Detect which cell encompasses the target text, then output its [x, y] center coordinate. 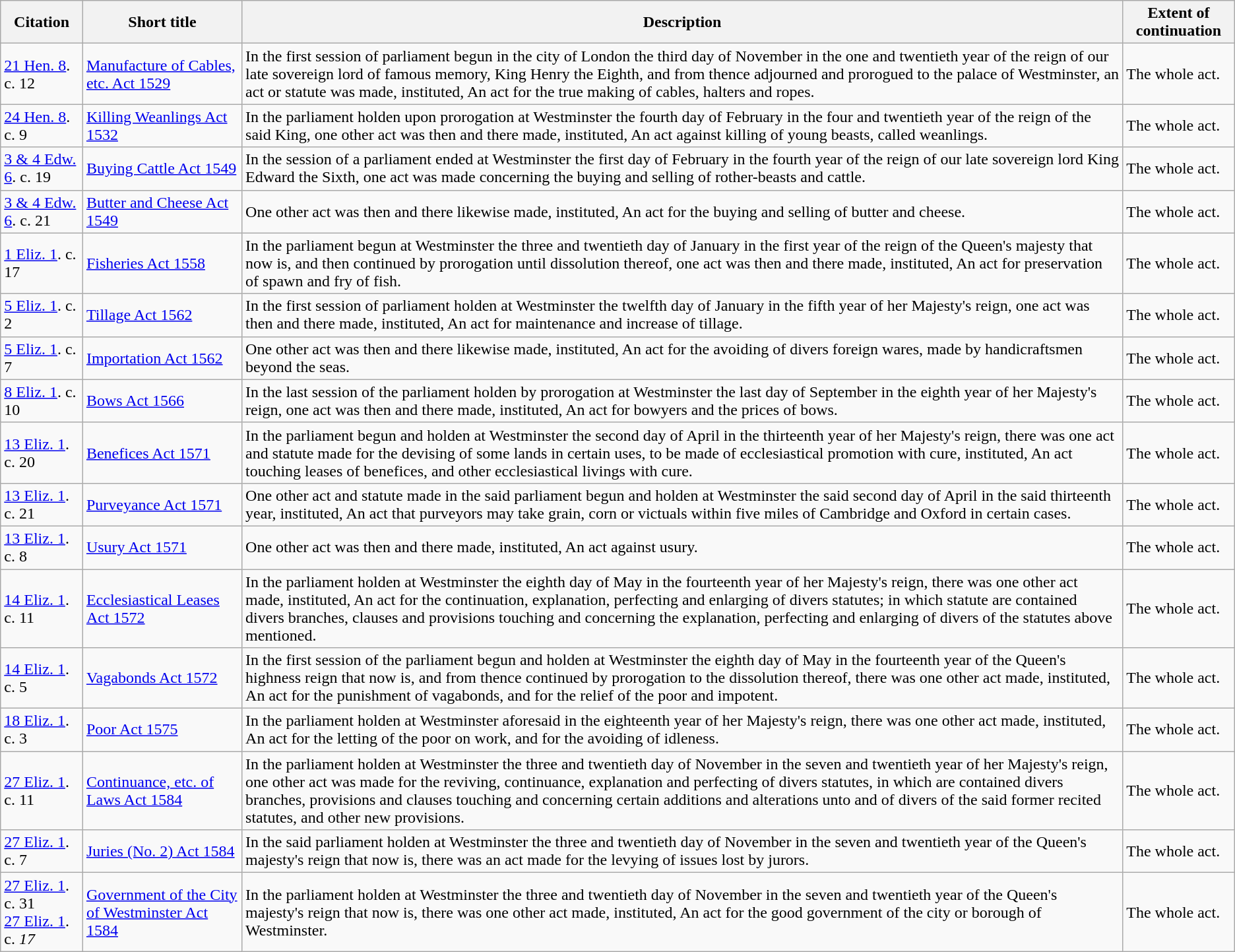
27 Eliz. 1. c. 7 [42, 851]
5 Eliz. 1. c. 7 [42, 358]
13 Eliz. 1. c. 8 [42, 548]
Poor Act 1575 [162, 730]
Benefices Act 1571 [162, 453]
Citation [42, 22]
24 Hen. 8. c. 9 [42, 125]
Manufacture of Cables, etc. Act 1529 [162, 74]
Importation Act 1562 [162, 358]
Fisheries Act 1558 [162, 263]
Killing Weanlings Act 1532 [162, 125]
27 Eliz. 1. c. 3127 Eliz. 1. c. 17 [42, 912]
One other act was then and there likewise made, instituted, An act for the avoiding of divers foreign wares, made by handicraftsmen beyond the seas. [682, 358]
Buying Cattle Act 1549 [162, 169]
Ecclesiastical Leases Act 1572 [162, 608]
21 Hen. 8. c. 12 [42, 74]
13 Eliz. 1. c. 21 [42, 504]
13 Eliz. 1. c. 20 [42, 453]
Short title [162, 22]
Description [682, 22]
Purveyance Act 1571 [162, 504]
Vagabonds Act 1572 [162, 678]
1 Eliz. 1. c. 17 [42, 263]
27 Eliz. 1. c. 11 [42, 790]
Usury Act 1571 [162, 548]
18 Eliz. 1. c. 3 [42, 730]
14 Eliz. 1. c. 11 [42, 608]
One other act was then and there made, instituted, An act against usury. [682, 548]
Bows Act 1566 [162, 401]
14 Eliz. 1. c. 5 [42, 678]
Tillage Act 1562 [162, 315]
5 Eliz. 1. c. 2 [42, 315]
3 & 4 Edw. 6. c. 21 [42, 211]
Butter and Cheese Act 1549 [162, 211]
3 & 4 Edw. 6. c. 19 [42, 169]
Continuance, etc. of Laws Act 1584 [162, 790]
8 Eliz. 1. c. 10 [42, 401]
Government of the City of Westminster Act 1584 [162, 912]
Extent of continuation [1179, 22]
Juries (No. 2) Act 1584 [162, 851]
One other act was then and there likewise made, instituted, An act for the buying and selling of butter and cheese. [682, 211]
